Scan for the cell matching the given text and deliver its (x, y) coordinate at center. 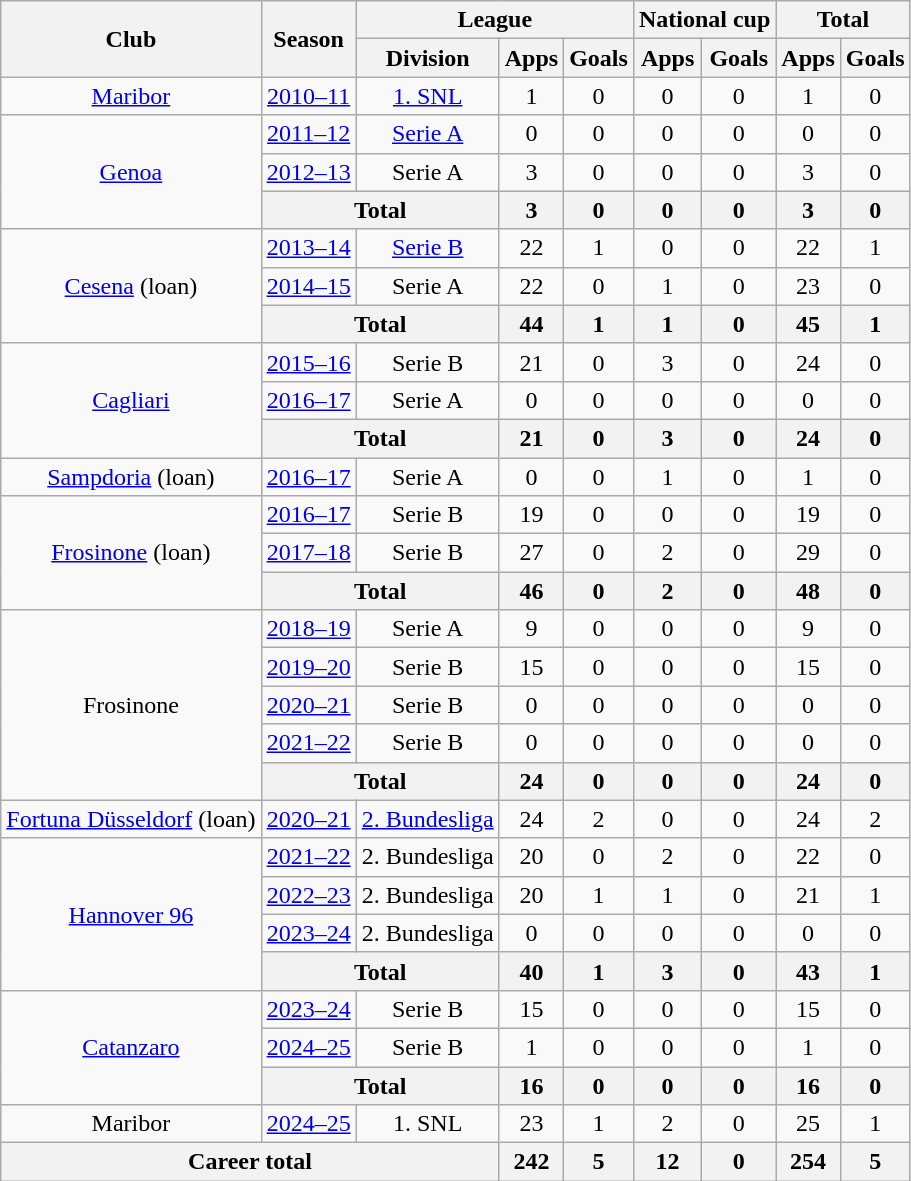
2018–19 (308, 629)
2012–13 (308, 172)
2022–23 (308, 895)
Fortuna Düsseldorf (loan) (131, 819)
48 (808, 591)
2015–16 (308, 362)
Frosinone (loan) (131, 553)
Division (428, 58)
Season (308, 39)
2017–18 (308, 553)
Club (131, 39)
242 (531, 1162)
29 (808, 553)
2014–15 (308, 286)
Hannover 96 (131, 914)
25 (808, 1124)
Frosinone (131, 705)
Genoa (131, 172)
43 (808, 971)
2019–20 (308, 667)
2011–12 (308, 134)
League (494, 20)
Career total (250, 1162)
40 (531, 971)
27 (531, 553)
Sampdoria (loan) (131, 477)
12 (667, 1162)
254 (808, 1162)
Cesena (loan) (131, 286)
Cagliari (131, 400)
2013–14 (308, 248)
National cup (704, 20)
45 (808, 324)
44 (531, 324)
46 (531, 591)
Catanzaro (131, 1047)
2010–11 (308, 96)
